Locate the cell with the specified text and output its (X, Y) center coordinate. 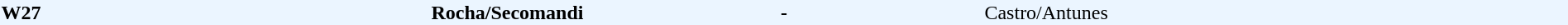
W27 (132, 12)
- (784, 12)
Rocha/Secomandi (425, 12)
Castro/Antunes (1275, 12)
